Output the [x, y] coordinate of the center of the cell containing the given text.  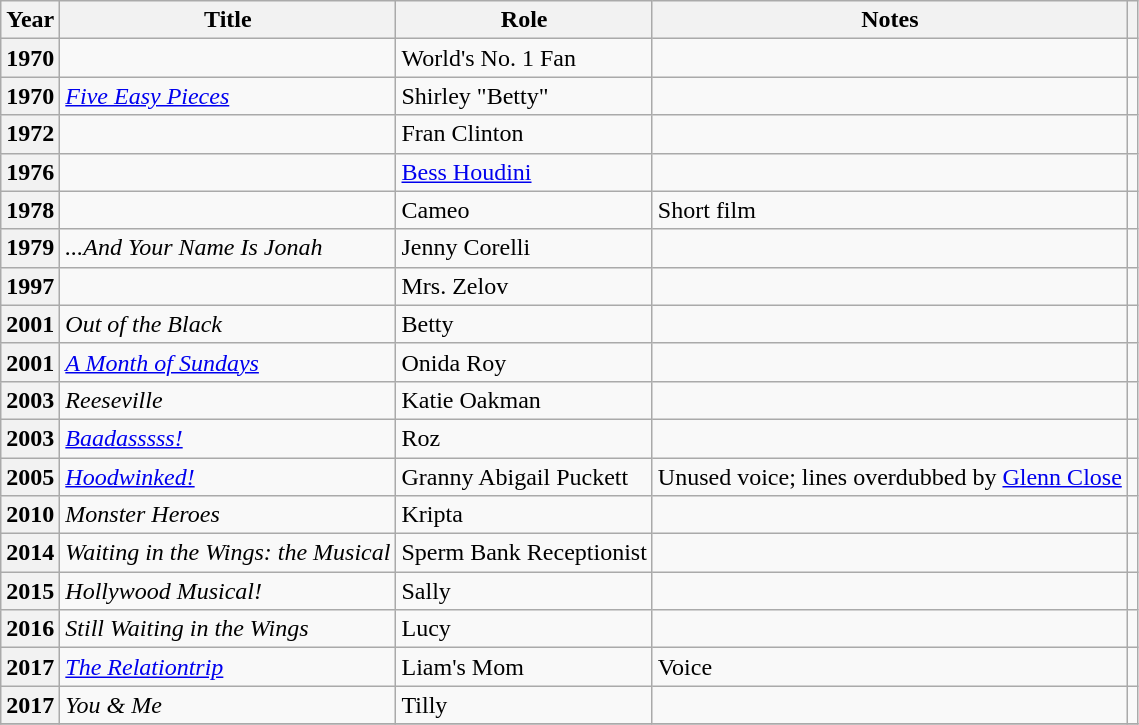
2010 [30, 515]
Reeseville [228, 400]
Roz [524, 438]
Shirley "Betty" [524, 96]
Katie Oakman [524, 400]
Voice [890, 667]
Granny Abigail Puckett [524, 477]
Short film [890, 210]
Sally [524, 591]
World's No. 1 Fan [524, 58]
Liam's Mom [524, 667]
2016 [30, 629]
Hollywood Musical! [228, 591]
Lucy [524, 629]
2015 [30, 591]
Out of the Black [228, 324]
Hoodwinked! [228, 477]
Mrs. Zelov [524, 286]
...And Your Name Is Jonah [228, 248]
Kripta [524, 515]
Fran Clinton [524, 134]
Unused voice; lines overdubbed by Glenn Close [890, 477]
Onida Roy [524, 362]
Jenny Corelli [524, 248]
Role [524, 20]
Title [228, 20]
Five Easy Pieces [228, 96]
Waiting in the Wings: the Musical [228, 553]
1972 [30, 134]
2005 [30, 477]
1976 [30, 172]
Tilly [524, 705]
2014 [30, 553]
Sperm Bank Receptionist [524, 553]
1997 [30, 286]
Year [30, 20]
1979 [30, 248]
Notes [890, 20]
Still Waiting in the Wings [228, 629]
Bess Houdini [524, 172]
Baadasssss! [228, 438]
The Relationtrip [228, 667]
You & Me [228, 705]
Betty [524, 324]
1978 [30, 210]
Cameo [524, 210]
Monster Heroes [228, 515]
A Month of Sundays [228, 362]
